Search for the cell housing the specified text and yield its (x, y) center coordinate. 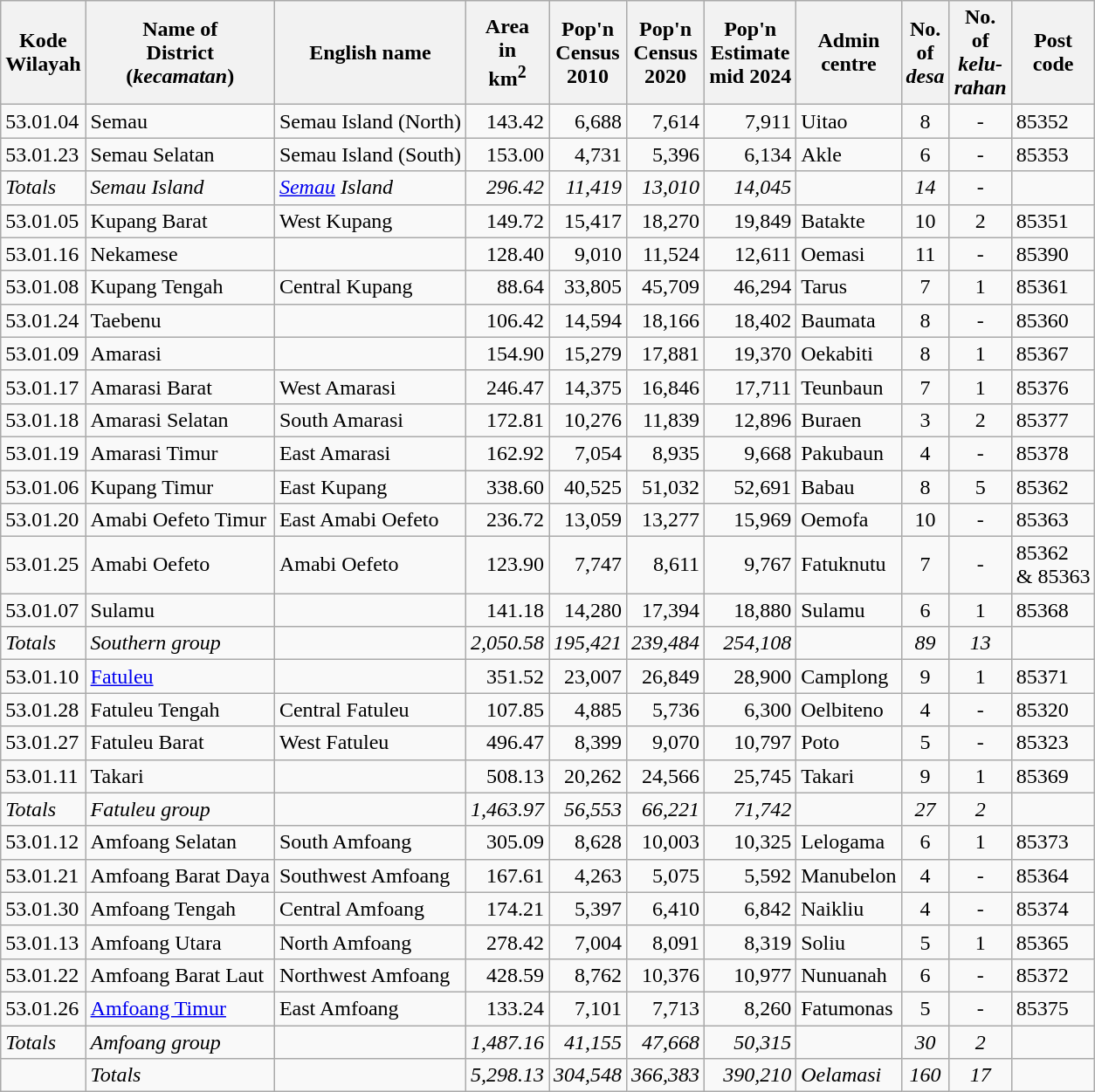
85361 (1053, 287)
85373 (1053, 842)
53.01.09 (44, 354)
Fatuleu Barat (180, 743)
338.60 (506, 486)
Soliu (849, 942)
53.01.28 (44, 710)
Amfoang Timur (180, 1008)
50,315 (751, 1041)
12,611 (751, 254)
Lelogama (849, 842)
8,935 (665, 453)
496.47 (506, 743)
85351 (1053, 221)
Central Kupang (370, 287)
246.47 (506, 387)
141.18 (506, 610)
West Fatuleu (370, 743)
Southwest Amfoang (370, 876)
Northwest Amfoang (370, 975)
162.92 (506, 453)
5,396 (665, 155)
6,842 (751, 909)
66,221 (665, 809)
1,463.97 (506, 809)
Amarasi Barat (180, 387)
236.72 (506, 520)
53.01.10 (44, 676)
8,260 (751, 1008)
85376 (1053, 387)
Admin centre (849, 52)
53.01.26 (44, 1008)
53.01.04 (44, 121)
85372 (1053, 975)
Amarasi Selatan (180, 420)
53.01.08 (44, 287)
Babau (849, 486)
14,280 (587, 610)
88.64 (506, 287)
51,032 (665, 486)
17,394 (665, 610)
East Amabi Oefeto (370, 520)
Fatuleu Tengah (180, 710)
17,711 (751, 387)
8,611 (665, 566)
2,050.58 (506, 643)
8,091 (665, 942)
53.01.27 (44, 743)
26,849 (665, 676)
14 (926, 188)
15,279 (587, 354)
53.01.22 (44, 975)
85374 (1053, 909)
85320 (1053, 710)
Buraen (849, 420)
Pakubaun (849, 453)
13 (980, 643)
Fatuleu (180, 676)
Semau Island (South) (370, 155)
508.13 (506, 776)
85363 (1053, 520)
85365 (1053, 942)
18,880 (751, 610)
5,298.13 (506, 1075)
Oemofa (849, 520)
17,881 (665, 354)
53.01.24 (44, 320)
Uitao (849, 121)
Pop'nEstimatemid 2024 (751, 52)
Fatuknutu (849, 566)
85360 (1053, 320)
Tarus (849, 287)
No.of desa (926, 52)
Fatuleu group (180, 809)
6,410 (665, 909)
Semau (180, 121)
106.42 (506, 320)
107.85 (506, 710)
8,628 (587, 842)
10,797 (751, 743)
7,054 (587, 453)
4,263 (587, 876)
52,691 (751, 486)
Area in km2 (506, 52)
Teunbaun (849, 387)
71,742 (751, 809)
Taebenu (180, 320)
13,010 (665, 188)
85362& 85363 (1053, 566)
10,977 (751, 975)
45,709 (665, 287)
Amabi Oefeto Timur (180, 520)
Name ofDistrict(kecamatan) (180, 52)
278.42 (506, 942)
53.01.18 (44, 420)
14,594 (587, 320)
Akle (849, 155)
Southern group (180, 643)
English name (370, 52)
East Kupang (370, 486)
8,399 (587, 743)
85368 (1053, 610)
9,070 (665, 743)
18,270 (665, 221)
85367 (1053, 354)
16,846 (665, 387)
85377 (1053, 420)
5,592 (751, 876)
351.52 (506, 676)
366,383 (665, 1075)
23,007 (587, 676)
East Amfoang (370, 1008)
Postcode (1053, 52)
Amfoang Barat Laut (180, 975)
Pop'nCensus2010 (587, 52)
133.24 (506, 1008)
172.81 (506, 420)
85352 (1053, 121)
Poto (849, 743)
East Amarasi (370, 453)
Amfoang Barat Daya (180, 876)
4,731 (587, 155)
19,370 (751, 354)
25,745 (751, 776)
85378 (1053, 453)
Pop'nCensus2020 (665, 52)
Kupang Tengah (180, 287)
5,736 (665, 710)
7,004 (587, 942)
195,421 (587, 643)
4,885 (587, 710)
85364 (1053, 876)
167.61 (506, 876)
Central Amfoang (370, 909)
Kupang Timur (180, 486)
53.01.05 (44, 221)
West Kupang (370, 221)
15,417 (587, 221)
85369 (1053, 776)
Oemasi (849, 254)
53.01.25 (44, 566)
No.ofkelu-rahan (980, 52)
41,155 (587, 1041)
Oelbiteno (849, 710)
53.01.07 (44, 610)
53.01.20 (44, 520)
154.90 (506, 354)
South Amarasi (370, 420)
Amarasi Timur (180, 453)
143.42 (506, 121)
3 (926, 420)
24,566 (665, 776)
Kupang Barat (180, 221)
13,277 (665, 520)
West Amarasi (370, 387)
53.01.19 (44, 453)
85390 (1053, 254)
Manubelon (849, 876)
Camplong (849, 676)
6,134 (751, 155)
53.01.13 (44, 942)
33,805 (587, 287)
Oelamasi (849, 1075)
18,166 (665, 320)
Amfoang group (180, 1041)
8,319 (751, 942)
North Amfoang (370, 942)
10,376 (665, 975)
Naikliu (849, 909)
254,108 (751, 643)
5,075 (665, 876)
Nunuanah (849, 975)
18,402 (751, 320)
Oekabiti (849, 354)
53.01.30 (44, 909)
Semau Island (North) (370, 121)
160 (926, 1075)
10,325 (751, 842)
53.01.06 (44, 486)
15,969 (751, 520)
85353 (1053, 155)
85371 (1053, 676)
46,294 (751, 287)
5,397 (587, 909)
428.59 (506, 975)
11,524 (665, 254)
53.01.16 (44, 254)
40,525 (587, 486)
9,668 (751, 453)
53.01.17 (44, 387)
9,010 (587, 254)
Fatumonas (849, 1008)
53.01.12 (44, 842)
Amfoang Selatan (180, 842)
14,045 (751, 188)
Central Fatuleu (370, 710)
6,300 (751, 710)
153.00 (506, 155)
128.40 (506, 254)
85362 (1053, 486)
304,548 (587, 1075)
123.90 (506, 566)
6,688 (587, 121)
11,419 (587, 188)
8,762 (587, 975)
53.01.21 (44, 876)
12,896 (751, 420)
Baumata (849, 320)
7,747 (587, 566)
7,713 (665, 1008)
Amarasi (180, 354)
53.01.11 (44, 776)
390,210 (751, 1075)
10,276 (587, 420)
89 (926, 643)
1,487.16 (506, 1041)
20,262 (587, 776)
11 (926, 254)
27 (926, 809)
305.09 (506, 842)
Amfoang Tengah (180, 909)
56,553 (587, 809)
9,767 (751, 566)
14,375 (587, 387)
85323 (1053, 743)
85375 (1053, 1008)
Nekamese (180, 254)
7,911 (751, 121)
7,101 (587, 1008)
239,484 (665, 643)
11,839 (665, 420)
53.01.23 (44, 155)
149.72 (506, 221)
47,668 (665, 1041)
Kode Wilayah (44, 52)
19,849 (751, 221)
296.42 (506, 188)
13,059 (587, 520)
Amfoang Utara (180, 942)
7,614 (665, 121)
30 (926, 1041)
28,900 (751, 676)
17 (980, 1075)
South Amfoang (370, 842)
10,003 (665, 842)
Batakte (849, 221)
Semau Selatan (180, 155)
174.21 (506, 909)
